From the cell containing the given text, extract its center point as (x, y) coordinate. 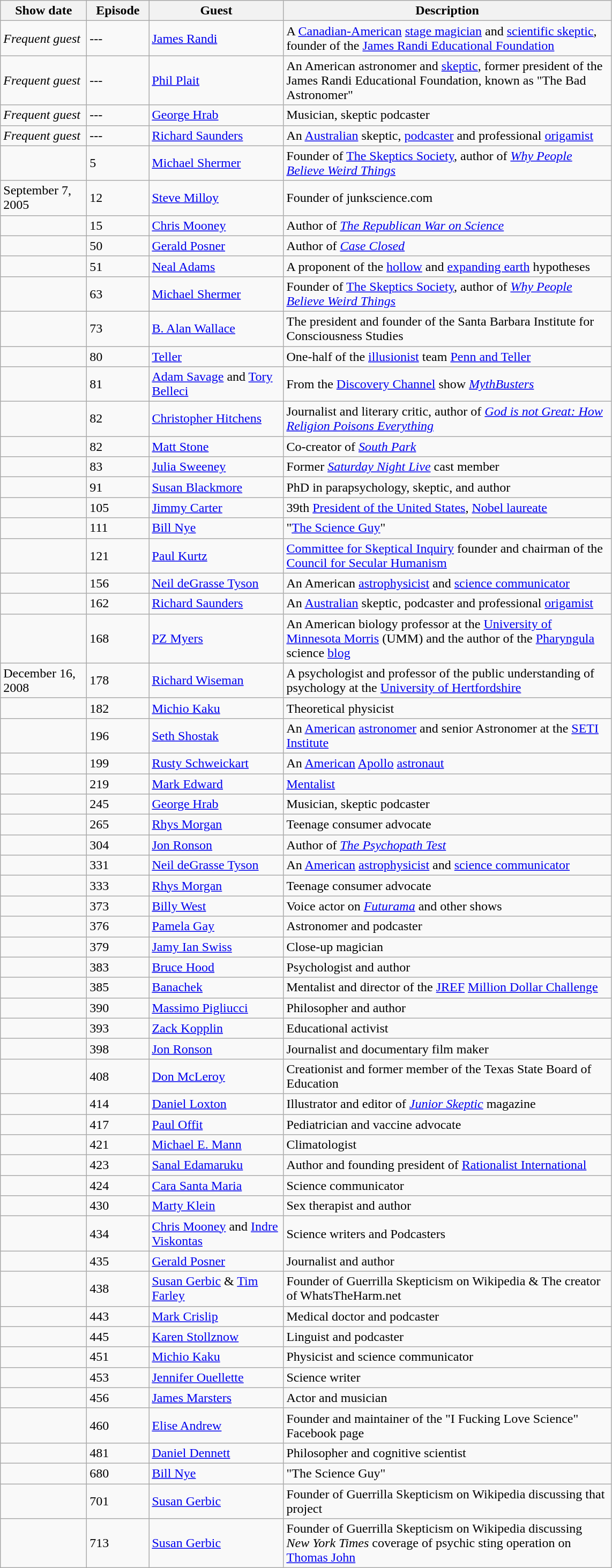
One-half of the illusionist team Penn and Teller (447, 356)
50 (118, 246)
408 (118, 1076)
Daniel Loxton (217, 1104)
James Randi (217, 39)
701 (118, 1501)
B. Alan Wallace (217, 329)
Billy West (217, 906)
Seth Shostak (217, 736)
Climatologist (447, 1145)
430 (118, 1206)
83 (118, 467)
Theoretical physicist (447, 708)
80 (118, 356)
383 (118, 967)
199 (118, 763)
73 (118, 329)
111 (118, 528)
Matt Stone (217, 447)
James Marsters (217, 1398)
Author of The Republican War on Science (447, 225)
453 (118, 1377)
333 (118, 886)
680 (118, 1473)
15 (118, 225)
An American astronomer and senior Astronomer at the SETI Institute (447, 736)
Pediatrician and vaccine advocate (447, 1124)
Pamela Gay (217, 926)
Journalist and literary critic, author of God is not Great: How Religion Poisons Everything (447, 419)
434 (118, 1234)
Christopher Hitchens (217, 419)
5 (118, 163)
Paul Offit (217, 1124)
Journalist and documentary film maker (447, 1049)
Author and founding president of Rationalist International (447, 1165)
An American Apollo astronaut (447, 763)
Show date (44, 11)
Close-up magician (447, 947)
443 (118, 1316)
Author of Case Closed (447, 246)
Teller (217, 356)
Mark Edward (217, 783)
105 (118, 508)
September 7, 2005 (44, 198)
Science communicator (447, 1186)
PhD in parapsychology, skeptic, and author (447, 487)
91 (118, 487)
Adam Savage and Tory Belleci (217, 385)
Elise Andrew (217, 1426)
393 (118, 1028)
An American biology professor at the University of Minnesota Morris (UMM) and the author of the Pharyngula science blog (447, 638)
Phil Plait (217, 80)
373 (118, 906)
445 (118, 1337)
Jennifer Ouellette (217, 1377)
Neal Adams (217, 266)
245 (118, 804)
An American astronomer and skeptic, former president of the James Randi Educational Foundation, known as "The Bad Astronomer" (447, 80)
121 (118, 556)
196 (118, 736)
Journalist and author (447, 1261)
Co-creator of South Park (447, 447)
Banachek (217, 987)
331 (118, 865)
182 (118, 708)
Medical doctor and podcaster (447, 1316)
Description (447, 11)
Michael E. Mann (217, 1145)
Illustrator and editor of Junior Skeptic magazine (447, 1104)
Astronomer and podcaster (447, 926)
Steve Milloy (217, 198)
423 (118, 1165)
Paul Kurtz (217, 556)
Mentalist and director of the JREF Million Dollar Challenge (447, 987)
Guest (217, 11)
Founder of Guerrilla Skepticism on Wikipedia & The creator of WhatsTheHarm.net (447, 1288)
265 (118, 825)
417 (118, 1124)
From the Discovery Channel show MythBusters (447, 385)
Jimmy Carter (217, 508)
Chris Mooney and Indre Viskontas (217, 1234)
438 (118, 1288)
481 (118, 1453)
Susan Gerbic & Tim Farley (217, 1288)
178 (118, 680)
PZ Myers (217, 638)
398 (118, 1049)
390 (118, 1008)
Karen Stollznow (217, 1337)
Richard Wiseman (217, 680)
Voice actor on Futurama and other shows (447, 906)
713 (118, 1543)
385 (118, 987)
Committee for Skeptical Inquiry founder and chairman of the Council for Secular Humanism (447, 556)
Susan Blackmore (217, 487)
63 (118, 293)
Cara Santa Maria (217, 1186)
Founder of Guerrilla Skepticism on Wikipedia discussing that project (447, 1501)
12 (118, 198)
Founder of Guerrilla Skepticism on Wikipedia discussing New York Times coverage of psychic sting operation on Thomas John (447, 1543)
379 (118, 947)
Philosopher and author (447, 1008)
The president and founder of the Santa Barbara Institute for Consciousness Studies (447, 329)
51 (118, 266)
Julia Sweeney (217, 467)
Daniel Dennett (217, 1453)
162 (118, 604)
Mark Crislip (217, 1316)
424 (118, 1186)
Psychologist and author (447, 967)
Massimo Pigliucci (217, 1008)
Mentalist (447, 783)
A proponent of the hollow and expanding earth hypotheses (447, 266)
156 (118, 583)
Marty Klein (217, 1206)
39th President of the United States, Nobel laureate (447, 508)
Linguist and podcaster (447, 1337)
460 (118, 1426)
Creationist and former member of the Texas State Board of Education (447, 1076)
December 16, 2008 (44, 680)
A Canadian-American stage magician and scientific skeptic, founder of the James Randi Educational Foundation (447, 39)
456 (118, 1398)
Episode (118, 11)
Chris Mooney (217, 225)
81 (118, 385)
435 (118, 1261)
Actor and musician (447, 1398)
Bruce Hood (217, 967)
Sex therapist and author (447, 1206)
Founder of junkscience.com (447, 198)
421 (118, 1145)
Educational activist (447, 1028)
Founder and maintainer of the "I Fucking Love Science" Facebook page (447, 1426)
414 (118, 1104)
Philosopher and cognitive scientist (447, 1453)
219 (118, 783)
304 (118, 845)
A psychologist and professor of the public understanding of psychology at the University of Hertfordshire (447, 680)
Science writer (447, 1377)
Rusty Schweickart (217, 763)
Former Saturday Night Live cast member (447, 467)
451 (118, 1357)
Jamy Ian Swiss (217, 947)
Zack Kopplin (217, 1028)
Don McLeroy (217, 1076)
Sanal Edamaruku (217, 1165)
168 (118, 638)
376 (118, 926)
Science writers and Podcasters (447, 1234)
Author of The Psychopath Test (447, 845)
Physicist and science communicator (447, 1357)
